Detect which cell encompasses the target text, then output its (x, y) center coordinate. 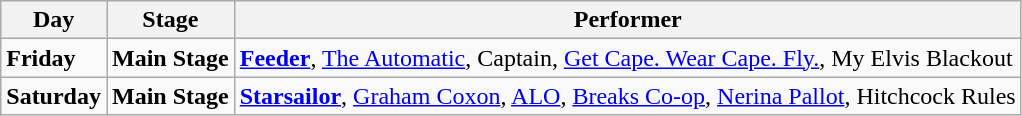
Starsailor, Graham Coxon, ALO, Breaks Co-op, Nerina Pallot, Hitchcock Rules (628, 96)
Performer (628, 20)
Feeder, The Automatic, Captain, Get Cape. Wear Cape. Fly., My Elvis Blackout (628, 58)
Stage (170, 20)
Saturday (54, 96)
Day (54, 20)
Friday (54, 58)
